From the cell containing the given text, extract its center point as [X, Y] coordinate. 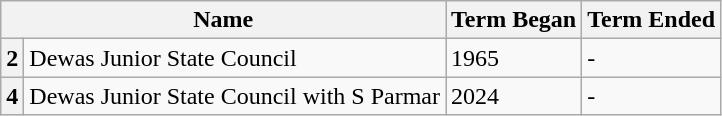
1965 [514, 58]
2024 [514, 96]
2 [12, 58]
Dewas Junior State Council [235, 58]
Dewas Junior State Council with S Parmar [235, 96]
Term Ended [652, 20]
Name [224, 20]
Term Began [514, 20]
4 [12, 96]
